Search for the cell housing the specified text and yield its [x, y] center coordinate. 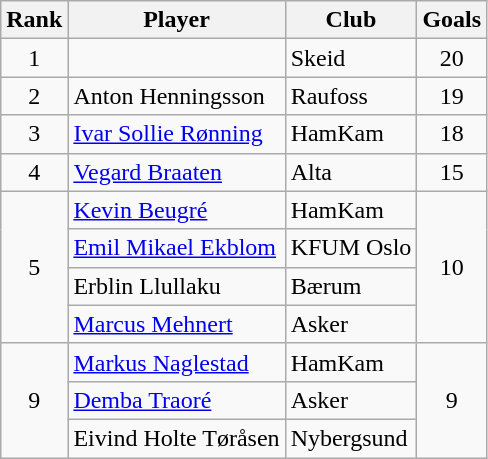
Player [176, 20]
Alta [351, 172]
Markus Naglestad [176, 362]
Eivind Holte Tøråsen [176, 438]
Erblin Llullaku [176, 286]
Kevin Beugré [176, 210]
Ivar Sollie Rønning [176, 134]
Goals [452, 20]
1 [34, 58]
Nybergsund [351, 438]
20 [452, 58]
3 [34, 134]
Skeid [351, 58]
Demba Traoré [176, 400]
19 [452, 96]
Marcus Mehnert [176, 324]
Club [351, 20]
KFUM Oslo [351, 248]
18 [452, 134]
Raufoss [351, 96]
5 [34, 267]
Rank [34, 20]
15 [452, 172]
Emil Mikael Ekblom [176, 248]
Bærum [351, 286]
Vegard Braaten [176, 172]
Anton Henningsson [176, 96]
10 [452, 267]
2 [34, 96]
4 [34, 172]
